For the text-containing cell, return its midpoint in [X, Y] coordinate format. 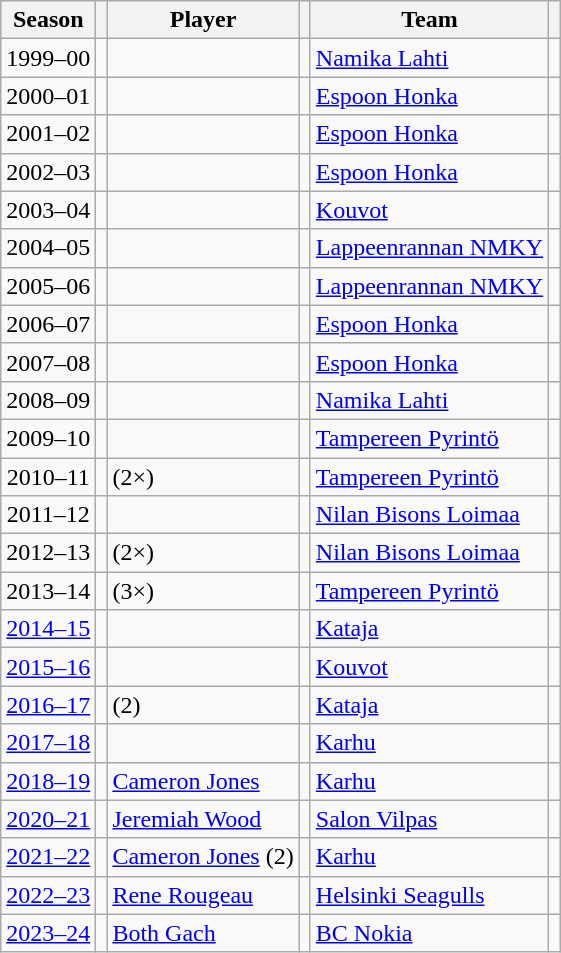
2016–17 [48, 705]
Player [203, 20]
2009–10 [48, 438]
2023–24 [48, 933]
2003–04 [48, 210]
Rene Rougeau [203, 895]
2000–01 [48, 96]
2013–14 [48, 591]
2011–12 [48, 515]
2014–15 [48, 629]
1999–00 [48, 58]
Salon Vilpas [429, 819]
2018–19 [48, 781]
2001–02 [48, 134]
Jeremiah Wood [203, 819]
2005–06 [48, 286]
2007–08 [48, 362]
BC Nokia [429, 933]
2022–23 [48, 895]
2017–18 [48, 743]
Team [429, 20]
2021–22 [48, 857]
Both Gach [203, 933]
Helsinki Seagulls [429, 895]
2004–05 [48, 248]
2012–13 [48, 553]
2002–03 [48, 172]
2008–09 [48, 400]
2015–16 [48, 667]
2010–11 [48, 477]
(3×) [203, 591]
Cameron Jones (2) [203, 857]
(2) [203, 705]
2006–07 [48, 324]
2020–21 [48, 819]
Cameron Jones [203, 781]
Season [48, 20]
